Provide the (x, y) coordinate of the cell's center where the given text is located.  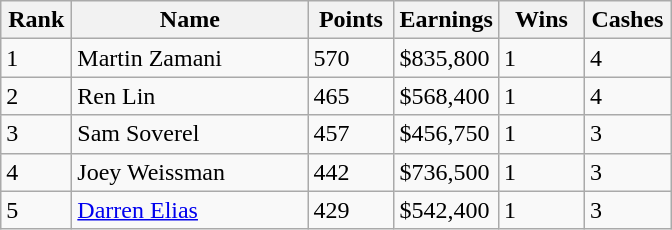
Rank (36, 20)
Wins (541, 20)
442 (351, 172)
$456,750 (446, 134)
570 (351, 58)
Sam Soverel (190, 134)
Ren Lin (190, 96)
Cashes (627, 20)
5 (36, 210)
Joey Weissman (190, 172)
$568,400 (446, 96)
Earnings (446, 20)
$736,500 (446, 172)
Darren Elias (190, 210)
$835,800 (446, 58)
Points (351, 20)
429 (351, 210)
Martin Zamani (190, 58)
2 (36, 96)
$542,400 (446, 210)
457 (351, 134)
Name (190, 20)
465 (351, 96)
